Determine the (x, y) coordinate at the center of the cell enclosing the given text.  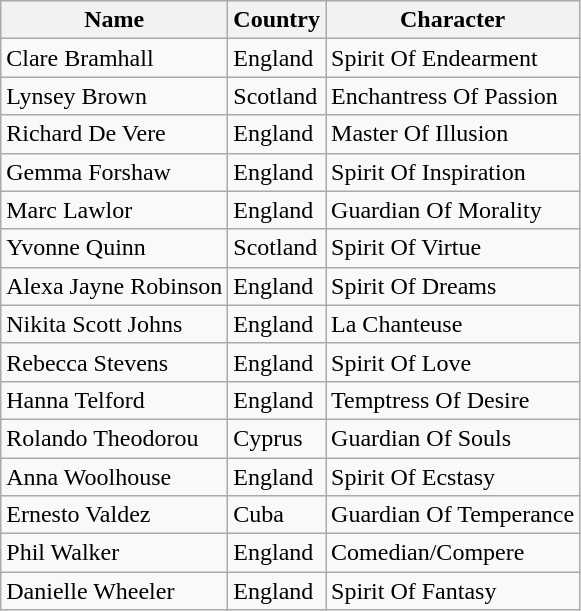
Spirit Of Endearment (453, 58)
Guardian Of Temperance (453, 515)
Spirit Of Fantasy (453, 591)
Rolando Theodorou (114, 438)
Guardian Of Souls (453, 438)
La Chanteuse (453, 324)
Enchantress Of Passion (453, 96)
Spirit Of Inspiration (453, 172)
Anna Woolhouse (114, 477)
Guardian Of Morality (453, 210)
Rebecca Stevens (114, 362)
Comedian/Compere (453, 553)
Nikita Scott Johns (114, 324)
Spirit Of Ecstasy (453, 477)
Temptress Of Desire (453, 400)
Cyprus (277, 438)
Richard De Vere (114, 134)
Ernesto Valdez (114, 515)
Marc Lawlor (114, 210)
Spirit Of Dreams (453, 286)
Character (453, 20)
Clare Bramhall (114, 58)
Phil Walker (114, 553)
Lynsey Brown (114, 96)
Hanna Telford (114, 400)
Cuba (277, 515)
Yvonne Quinn (114, 248)
Country (277, 20)
Name (114, 20)
Alexa Jayne Robinson (114, 286)
Spirit Of Virtue (453, 248)
Gemma Forshaw (114, 172)
Spirit Of Love (453, 362)
Danielle Wheeler (114, 591)
Master Of Illusion (453, 134)
